Return [X, Y] of the center of cell containing provided text 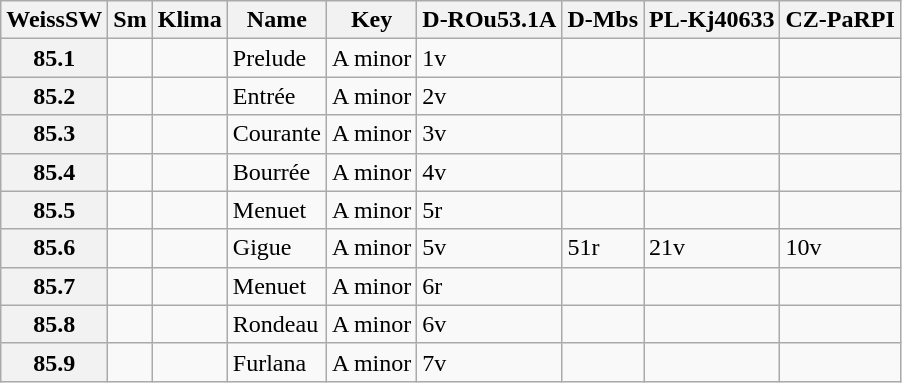
85.6 [54, 248]
85.7 [54, 286]
Key [371, 20]
Gigue [276, 248]
Prelude [276, 58]
Courante [276, 134]
10v [840, 248]
Klima [190, 20]
Sm [130, 20]
Bourrée [276, 172]
85.8 [54, 324]
85.1 [54, 58]
85.2 [54, 96]
Entrée [276, 96]
5r [490, 210]
CZ-PaRPI [840, 20]
6v [490, 324]
D-ROu53.1A [490, 20]
21v [712, 248]
D-Mbs [603, 20]
WeissSW [54, 20]
2v [490, 96]
Furlana [276, 362]
Name [276, 20]
6r [490, 286]
85.3 [54, 134]
85.9 [54, 362]
1v [490, 58]
5v [490, 248]
Rondeau [276, 324]
85.4 [54, 172]
PL-Kj40633 [712, 20]
51r [603, 248]
7v [490, 362]
4v [490, 172]
85.5 [54, 210]
3v [490, 134]
